Find where the given text appears and provide that cell's center as (X, Y) coordinate. 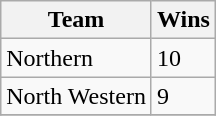
Northern (76, 58)
Team (76, 20)
9 (183, 96)
10 (183, 58)
Wins (183, 20)
North Western (76, 96)
